Scan for the cell matching the given text and deliver its [X, Y] coordinate at center. 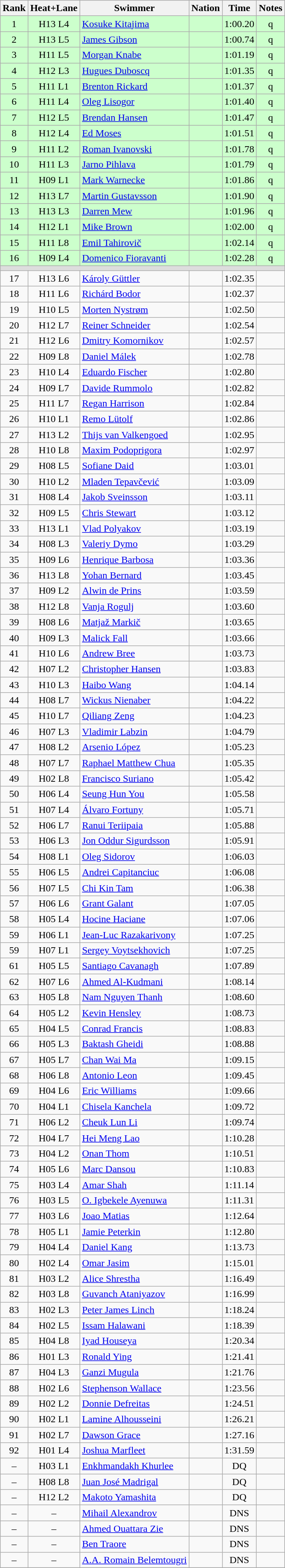
1:08.73 [239, 1013]
H06 L4 [54, 794]
56 [14, 888]
H10 L4 [54, 372]
1:13.73 [239, 1247]
H02 L3 [54, 1310]
H11 L5 [54, 55]
Baktash Gheidi [134, 1044]
40 [14, 638]
Hugues Duboscq [134, 71]
H03 L2 [54, 1279]
1:07.05 [239, 903]
Sofiane Daid [134, 466]
22 [14, 356]
1:24.51 [239, 1403]
1:16.49 [239, 1279]
8 [14, 133]
1:02.35 [239, 278]
1:03.59 [239, 591]
H07 L7 [54, 763]
1:26.21 [239, 1419]
1:01.35 [239, 71]
H09 L5 [54, 513]
28 [14, 450]
10 [14, 164]
39 [14, 622]
Christopher Hansen [134, 669]
16 [14, 258]
H09 L4 [54, 258]
Alice Shrestha [134, 1279]
1:11.31 [239, 1201]
H04 L4 [54, 1247]
90 [14, 1419]
H08 L7 [54, 700]
1:08.60 [239, 997]
Darren Mew [134, 211]
66 [14, 1044]
H12 L8 [54, 606]
50 [14, 794]
1:02.28 [239, 258]
1:03.19 [239, 528]
Oleg Lisogor [134, 102]
Seung Hun You [134, 794]
Ranui Teriipaia [134, 825]
H12 L1 [54, 227]
1:12.80 [239, 1232]
Francisco Suriano [134, 778]
Morten Nystrøm [134, 310]
68 [14, 1075]
Jamie Peterkin [134, 1232]
Ed Moses [134, 133]
1:02.86 [239, 419]
Santiago Cavanagh [134, 966]
H13 L2 [54, 435]
H09 L2 [54, 591]
1:03.83 [239, 669]
H04 L5 [54, 1028]
Domenico Fioravanti [134, 258]
H11 L3 [54, 164]
Iyad Houseya [134, 1341]
83 [14, 1310]
48 [14, 763]
54 [14, 856]
H03 L6 [54, 1216]
H12 L3 [54, 71]
63 [14, 997]
H11 L1 [54, 86]
Álvaro Fortuny [134, 810]
Alwin de Prins [134, 591]
H13 L6 [54, 278]
33 [14, 528]
1:05.35 [239, 763]
Qiliang Zeng [134, 716]
1:02.82 [239, 388]
1:09.72 [239, 1107]
5 [14, 86]
Morgan Knabe [134, 55]
1:09.15 [239, 1060]
3 [14, 55]
1:07.06 [239, 919]
1:06.38 [239, 888]
H02 L5 [54, 1325]
Eric Williams [134, 1091]
Brenton Rickard [134, 86]
H09 L7 [54, 388]
1:05.58 [239, 794]
H10 L6 [54, 653]
Andrei Capitanciuc [134, 872]
H07 L3 [54, 732]
51 [14, 810]
Thijs van Valkengoed [134, 435]
2 [14, 39]
Marc Dansou [134, 1169]
1:02.37 [239, 294]
1:05.42 [239, 778]
Amar Shah [134, 1185]
Eduardo Fischer [134, 372]
1:04.14 [239, 684]
Roman Ivanovski [134, 149]
Chris Stewart [134, 513]
H06 L2 [54, 1122]
1:08.14 [239, 982]
Issam Halawani [134, 1325]
1:03.12 [239, 513]
H05 L8 [54, 997]
1:08.88 [239, 1044]
29 [14, 466]
1:11.14 [239, 1185]
1:20.34 [239, 1341]
13 [14, 211]
Ganzi Mugula [134, 1372]
1:00.74 [239, 39]
H04 L2 [54, 1153]
H13 L5 [54, 39]
Mark Warnecke [134, 180]
Emil Tahirovič [134, 243]
1:10.28 [239, 1138]
H09 L1 [54, 180]
Makoto Yamashita [134, 1497]
H06 L8 [54, 1075]
H12 L4 [54, 133]
O. Igbekele Ayenuwa [134, 1201]
31 [14, 497]
Jean-Luc Razakarivony [134, 935]
1:04.22 [239, 700]
H02 L1 [54, 1419]
H04 L8 [54, 1341]
Vladimir Labzin [134, 732]
Enkhmandakh Khurlee [134, 1466]
1:10.51 [239, 1153]
Ben Traore [134, 1544]
12 [14, 196]
H02 L4 [54, 1263]
Vanja Rogulj [134, 606]
H13 L7 [54, 196]
1:01.37 [239, 86]
1:18.24 [239, 1310]
Ahmed Ouattara Zie [134, 1529]
1:01.47 [239, 117]
H12 L2 [54, 1497]
H13 L3 [54, 211]
H04 L1 [54, 1107]
H04 L3 [54, 1372]
H05 L4 [54, 919]
H08 L1 [54, 856]
Hocine Haciane [134, 919]
1:02.80 [239, 372]
Peter James Linch [134, 1310]
1:00.20 [239, 24]
11 [14, 180]
1:01.86 [239, 180]
57 [14, 903]
Joshua Marfleet [134, 1451]
H05 L3 [54, 1044]
H07 L4 [54, 810]
Nam Nguyen Thanh [134, 997]
1:01.79 [239, 164]
14 [14, 227]
Antonio Leon [134, 1075]
H12 L5 [54, 117]
1:31.59 [239, 1451]
81 [14, 1279]
1:23.56 [239, 1388]
1:03.60 [239, 606]
1:01.19 [239, 55]
71 [14, 1122]
Jon Oddur Sigurdsson [134, 841]
H06 L5 [54, 872]
65 [14, 1028]
Reiner Schneider [134, 325]
1:15.01 [239, 1263]
1:02.57 [239, 341]
Mladen Tepavčević [134, 482]
77 [14, 1216]
69 [14, 1091]
1:03.66 [239, 638]
H08 L5 [54, 466]
4 [14, 71]
H01 L4 [54, 1451]
Arsenio López [134, 747]
Donnie Defreitas [134, 1403]
Cheuk Lun Li [134, 1122]
53 [14, 841]
Guvanch Ataniyazov [134, 1294]
46 [14, 732]
Richárd Bodor [134, 294]
58 [14, 919]
88 [14, 1388]
67 [14, 1060]
24 [14, 388]
H01 L3 [54, 1357]
1:02.95 [239, 435]
H08 L8 [54, 1482]
Davide Rummolo [134, 388]
Chan Wai Ma [134, 1060]
1:21.76 [239, 1372]
1:03.09 [239, 482]
H09 L8 [54, 356]
1:05.88 [239, 825]
H05 L6 [54, 1169]
H05 L1 [54, 1232]
Onan Thom [134, 1153]
H07 L6 [54, 982]
25 [14, 403]
H10 L7 [54, 716]
37 [14, 591]
H07 L2 [54, 669]
H06 L1 [54, 935]
20 [14, 325]
H06 L3 [54, 841]
43 [14, 684]
18 [14, 294]
Martin Gustavsson [134, 196]
1:06.08 [239, 872]
1:01.40 [239, 102]
H06 L7 [54, 825]
1:01.51 [239, 133]
H09 L6 [54, 560]
Daniel Kang [134, 1247]
1:03.36 [239, 560]
H05 L7 [54, 1060]
87 [14, 1372]
Brendan Hansen [134, 117]
Chi Kin Tam [134, 888]
78 [14, 1232]
1:09.74 [239, 1122]
17 [14, 278]
Malick Fall [134, 638]
34 [14, 544]
21 [14, 341]
84 [14, 1325]
9 [14, 149]
H08 L2 [54, 747]
Károly Güttler [134, 278]
Rank [14, 8]
H03 L4 [54, 1185]
Stephenson Wallace [134, 1388]
1:02.97 [239, 450]
1:05.71 [239, 810]
26 [14, 419]
6 [14, 102]
64 [14, 1013]
H10 L3 [54, 684]
H10 L1 [54, 419]
H10 L8 [54, 450]
H06 L6 [54, 903]
36 [14, 575]
1 [14, 24]
H09 L3 [54, 638]
61 [14, 966]
Mike Brown [134, 227]
Kevin Hensley [134, 1013]
1:02.54 [239, 325]
Omar Jasim [134, 1263]
1:06.03 [239, 856]
H10 L5 [54, 310]
H04 L7 [54, 1138]
1:02.84 [239, 403]
74 [14, 1169]
Time [239, 8]
1:02.00 [239, 227]
85 [14, 1341]
72 [14, 1138]
Juan José Madrigal [134, 1482]
H07 L5 [54, 888]
Joao Matias [134, 1216]
7 [14, 117]
44 [14, 700]
1:05.23 [239, 747]
Chisela Kanchela [134, 1107]
1:03.45 [239, 575]
Mihail Alexandrov [134, 1513]
1:16.99 [239, 1294]
1:01.78 [239, 149]
35 [14, 560]
82 [14, 1294]
70 [14, 1107]
Raphael Matthew Chua [134, 763]
Hei Meng Lao [134, 1138]
1:10.83 [239, 1169]
Valeriy Dymo [134, 544]
1:08.83 [239, 1028]
27 [14, 435]
62 [14, 982]
49 [14, 778]
1:02.14 [239, 243]
52 [14, 825]
H13 L1 [54, 528]
Vlad Polyakov [134, 528]
Remo Lütolf [134, 419]
Jarno Pihlava [134, 164]
1:02.50 [239, 310]
H05 L5 [54, 966]
1:09.45 [239, 1075]
H03 L8 [54, 1294]
Notes [271, 8]
A.A. Romain Belemtougri [134, 1560]
Andrew Bree [134, 653]
Conrad Francis [134, 1028]
86 [14, 1357]
Lamine Alhousseini [134, 1419]
H05 L2 [54, 1013]
45 [14, 716]
32 [14, 513]
42 [14, 669]
Jakob Sveinsson [134, 497]
H02 L6 [54, 1388]
H08 L4 [54, 497]
55 [14, 872]
H12 L7 [54, 325]
1:12.64 [239, 1216]
H03 L1 [54, 1466]
Heat+Lane [54, 8]
H11 L2 [54, 149]
H10 L2 [54, 482]
1:18.39 [239, 1325]
H11 L4 [54, 102]
Matjaž Markič [134, 622]
1:04.23 [239, 716]
James Gibson [134, 39]
92 [14, 1451]
1:07.89 [239, 966]
H04 L6 [54, 1091]
1:03.29 [239, 544]
79 [14, 1247]
1:27.16 [239, 1435]
Maxim Podoprigora [134, 450]
47 [14, 747]
H08 L3 [54, 544]
Kosuke Kitajima [134, 24]
75 [14, 1185]
H12 L6 [54, 341]
1:01.96 [239, 211]
30 [14, 482]
Yohan Bernard [134, 575]
H11 L7 [54, 403]
1:09.66 [239, 1091]
1:05.91 [239, 841]
Wickus Nienaber [134, 700]
1:03.65 [239, 622]
1:04.79 [239, 732]
80 [14, 1263]
Dawson Grace [134, 1435]
Swimmer [134, 8]
Sergey Voytsekhovich [134, 950]
H11 L8 [54, 243]
H02 L2 [54, 1403]
73 [14, 1153]
H02 L8 [54, 778]
Regan Harrison [134, 403]
89 [14, 1403]
H13 L8 [54, 575]
H02 L7 [54, 1435]
Ronald Ying [134, 1357]
Daniel Málek [134, 356]
38 [14, 606]
76 [14, 1201]
Haibo Wang [134, 684]
Nation [206, 8]
H07 L1 [54, 950]
19 [14, 310]
Oleg Sidorov [134, 856]
91 [14, 1435]
Ahmed Al-Kudmani [134, 982]
H13 L4 [54, 24]
41 [14, 653]
15 [14, 243]
1:03.01 [239, 466]
1:02.78 [239, 356]
H11 L6 [54, 294]
23 [14, 372]
Dmitry Komornikov [134, 341]
1:03.73 [239, 653]
1:01.90 [239, 196]
H03 L5 [54, 1201]
1:03.11 [239, 497]
H08 L6 [54, 622]
1:21.41 [239, 1357]
Grant Galant [134, 903]
Henrique Barbosa [134, 560]
